Return the [X, Y] coordinate for the center point of the cell that contains the specified text.  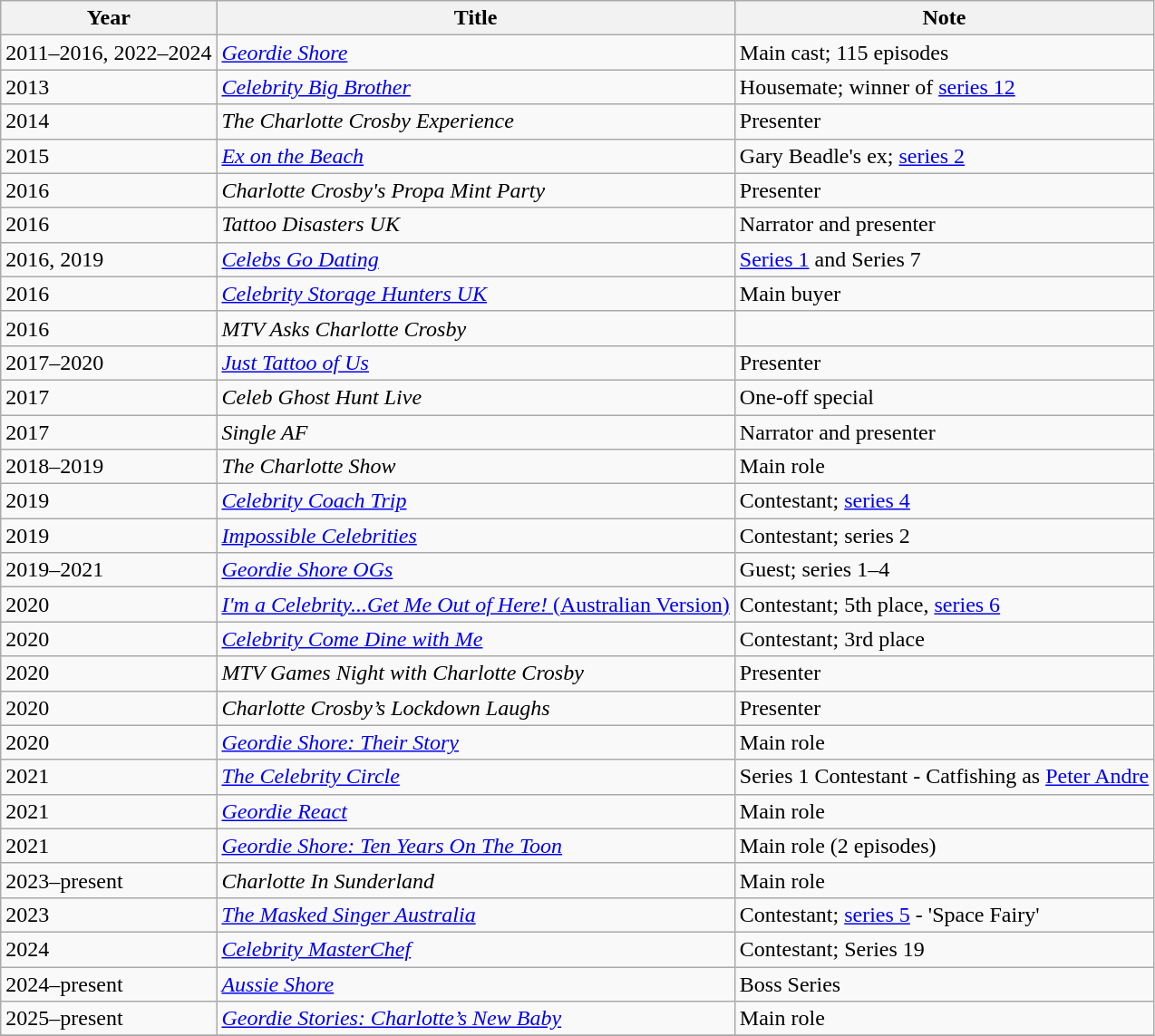
Title [475, 18]
MTV Asks Charlotte Crosby [475, 328]
Main cast; 115 episodes [944, 53]
Main buyer [944, 294]
The Masked Singer Australia [475, 915]
Contestant; series 4 [944, 501]
Charlotte In Sunderland [475, 880]
MTV Games Night with Charlotte Crosby [475, 673]
2023 [109, 915]
Boss Series [944, 983]
2013 [109, 87]
2024 [109, 949]
Celebrity MasterChef [475, 949]
The Charlotte Show [475, 467]
2015 [109, 156]
Contestant; Series 19 [944, 949]
Contestant; 5th place, series 6 [944, 605]
Geordie Shore OGs [475, 570]
I'm a Celebrity...Get Me Out of Here! (Australian Version) [475, 605]
Contestant; series 2 [944, 536]
The Charlotte Crosby Experience [475, 121]
Year [109, 18]
Celebrity Come Dine with Me [475, 639]
2018–2019 [109, 467]
Note [944, 18]
2025–present [109, 1019]
2016, 2019 [109, 259]
Celebs Go Dating [475, 259]
Celebrity Storage Hunters UK [475, 294]
Series 1 and Series 7 [944, 259]
Ex on the Beach [475, 156]
One-off special [944, 397]
2014 [109, 121]
2023–present [109, 880]
Contestant; 3rd place [944, 639]
Geordie React [475, 811]
Celeb Ghost Hunt Live [475, 397]
Tattoo Disasters UK [475, 225]
The Celebrity Circle [475, 777]
Single AF [475, 432]
Contestant; series 5 - 'Space Fairy' [944, 915]
Geordie Shore: Ten Years On The Toon [475, 846]
Geordie Shore [475, 53]
Charlotte Crosby’s Lockdown Laughs [475, 708]
Main role (2 episodes) [944, 846]
2019–2021 [109, 570]
2024–present [109, 983]
Gary Beadle's ex; series 2 [944, 156]
Impossible Celebrities [475, 536]
Aussie Shore [475, 983]
Geordie Stories: Charlotte’s New Baby [475, 1019]
Housemate; winner of series 12 [944, 87]
Geordie Shore: Their Story [475, 742]
Celebrity Coach Trip [475, 501]
2017–2020 [109, 363]
Series 1 Contestant - Catfishing as Peter Andre [944, 777]
Celebrity Big Brother [475, 87]
Charlotte Crosby's Propa Mint Party [475, 190]
2011–2016, 2022–2024 [109, 53]
Guest; series 1–4 [944, 570]
Just Tattoo of Us [475, 363]
